Output the (x, y) coordinate of the center of the cell containing the given text.  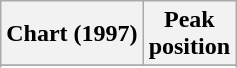
Chart (1997) (72, 34)
Peakposition (189, 34)
